Extract the (X, Y) coordinate from the center of the cell holding the provided text.  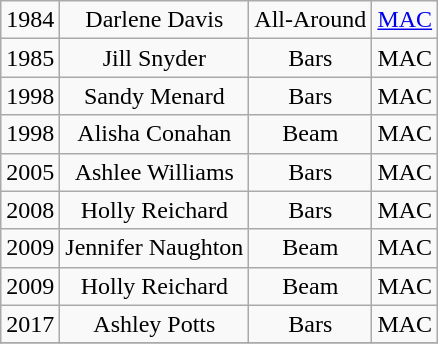
1985 (30, 58)
2008 (30, 210)
Sandy Menard (154, 96)
All-Around (310, 20)
2017 (30, 324)
Ashlee Williams (154, 172)
Jill Snyder (154, 58)
Jennifer Naughton (154, 248)
Ashley Potts (154, 324)
Alisha Conahan (154, 134)
2005 (30, 172)
Darlene Davis (154, 20)
1984 (30, 20)
